Locate the cell with the specified text and output its [X, Y] center coordinate. 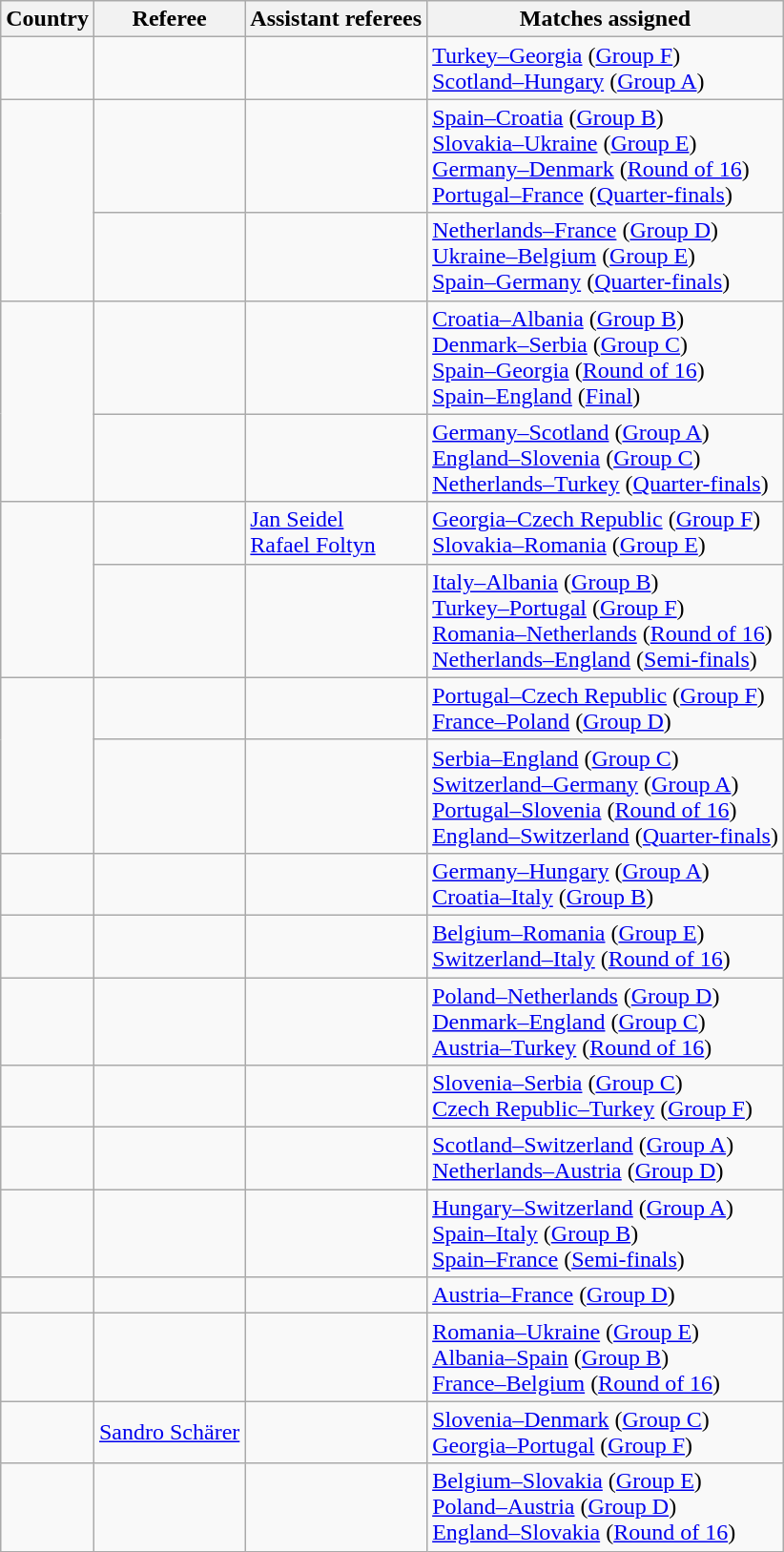
Germany–Scotland (Group A)England–Slovenia (Group C)Netherlands–Turkey (Quarter-finals) [606, 458]
Portugal–Czech Republic (Group F)France–Poland (Group D) [606, 708]
Italy–Albania (Group B)Turkey–Portugal (Group F)Romania–Netherlands (Round of 16)Netherlands–England (Semi-finals) [606, 620]
Belgium–Romania (Group E)Switzerland–Italy (Round of 16) [606, 946]
Jan SeidelRafael Foltyn [336, 532]
Serbia–England (Group C)Switzerland–Germany (Group A)Portugal–Slovenia (Round of 16)England–Switzerland (Quarter-finals) [606, 796]
Assistant referees [336, 19]
Slovenia–Serbia (Group C)Czech Republic–Turkey (Group F) [606, 1097]
Country [48, 19]
Croatia–Albania (Group B)Denmark–Serbia (Group C)Spain–Georgia (Round of 16)Spain–England (Final) [606, 357]
Germany–Hungary (Group A)Croatia–Italy (Group B) [606, 883]
Romania–Ukraine (Group E)Albania–Spain (Group B)France–Belgium (Round of 16) [606, 1357]
Poland–Netherlands (Group D)Denmark–England (Group C)Austria–Turkey (Round of 16) [606, 1021]
Slovenia–Denmark (Group C)Georgia–Portugal (Group F) [606, 1433]
Hungary–Switzerland (Group A)Spain–Italy (Group B)Spain–France (Semi-finals) [606, 1233]
Spain–Croatia (Group B)Slovakia–Ukraine (Group E)Germany–Denmark (Round of 16)Portugal–France (Quarter-finals) [606, 156]
Belgium–Slovakia (Group E)Poland–Austria (Group D)England–Slovakia (Round of 16) [606, 1507]
Sandro Schärer [169, 1433]
Matches assigned [606, 19]
Netherlands–France (Group D)Ukraine–Belgium (Group E)Spain–Germany (Quarter-finals) [606, 257]
Georgia–Czech Republic (Group F)Slovakia–Romania (Group E) [606, 532]
Referee [169, 19]
Turkey–Georgia (Group F)Scotland–Hungary (Group A) [606, 69]
Austria–France (Group D) [606, 1295]
Scotland–Switzerland (Group A)Netherlands–Austria (Group D) [606, 1158]
